Detect which cell encompasses the target text, then output its [x, y] center coordinate. 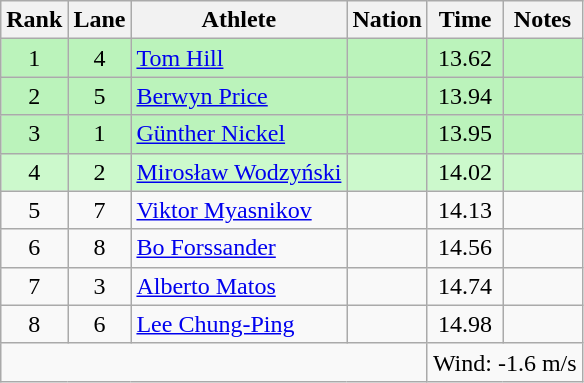
Tom Hill [239, 58]
Nation [387, 20]
Rank [34, 20]
13.62 [464, 58]
14.02 [464, 172]
13.94 [464, 96]
Time [464, 20]
Alberto Matos [239, 286]
13.95 [464, 134]
Mirosław Wodzyński [239, 172]
Berwyn Price [239, 96]
Bo Forssander [239, 248]
Lee Chung-Ping [239, 324]
Günther Nickel [239, 134]
Notes [542, 20]
14.56 [464, 248]
Lane [100, 20]
14.13 [464, 210]
14.98 [464, 324]
Athlete [239, 20]
Wind: -1.6 m/s [504, 362]
Viktor Myasnikov [239, 210]
14.74 [464, 286]
